Return the (x, y) coordinate for the center point of the cell that contains the specified text.  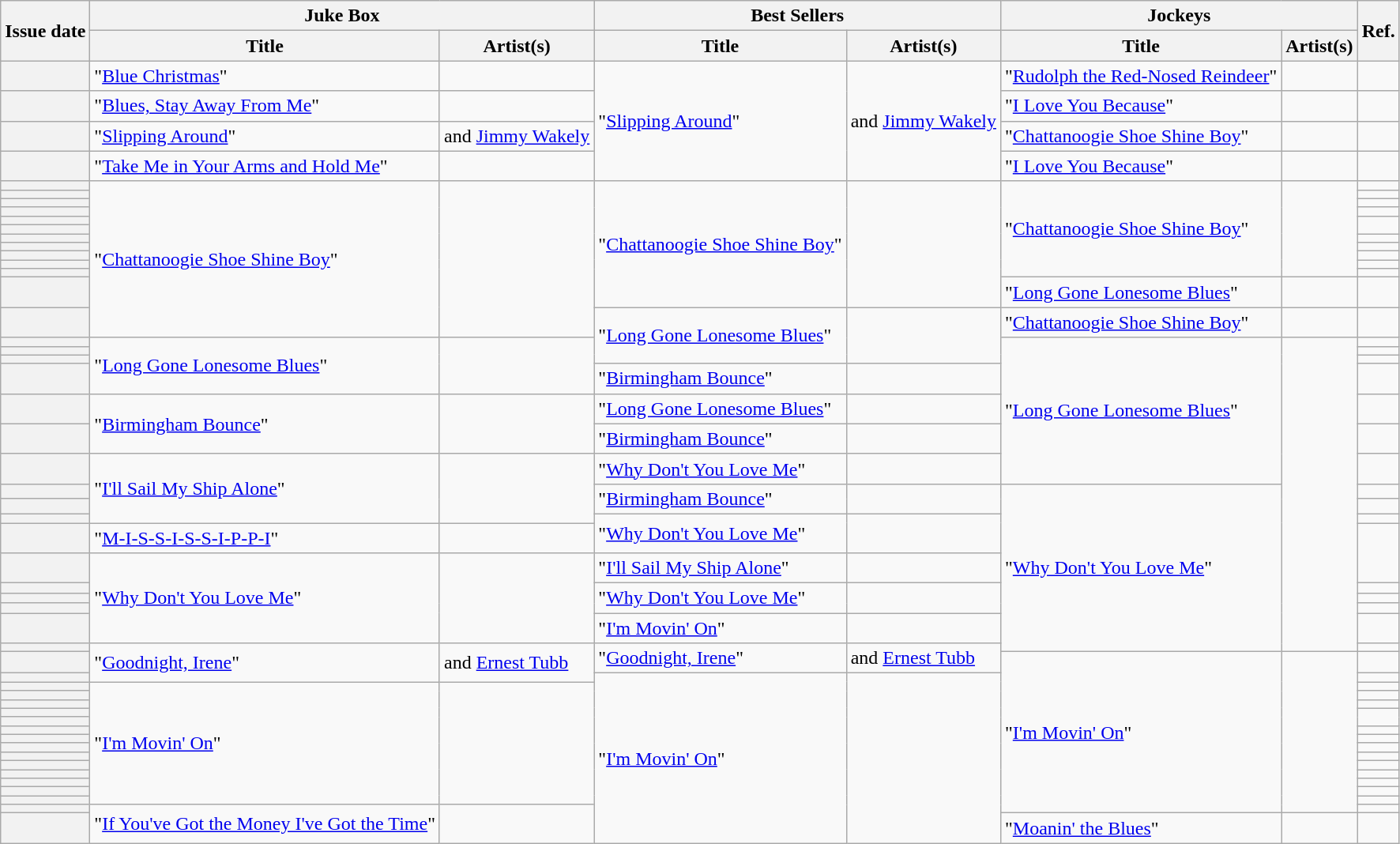
"Blues, Stay Away From Me" (265, 106)
Issue date (46, 31)
Juke Box (342, 16)
"Take Me in Your Arms and Hold Me" (265, 166)
"Rudolph the Red-Nosed Reindeer" (1141, 76)
"Blue Christmas" (265, 76)
"M-I-S-S-I-S-S-I-P-P-I" (265, 538)
Ref. (1378, 31)
Best Sellers (798, 16)
"Moanin' the Blues" (1141, 828)
Jockeys (1179, 16)
"If You've Got the Money I've Got the Time" (265, 823)
